From the cell containing the given text, extract its center point as [X, Y] coordinate. 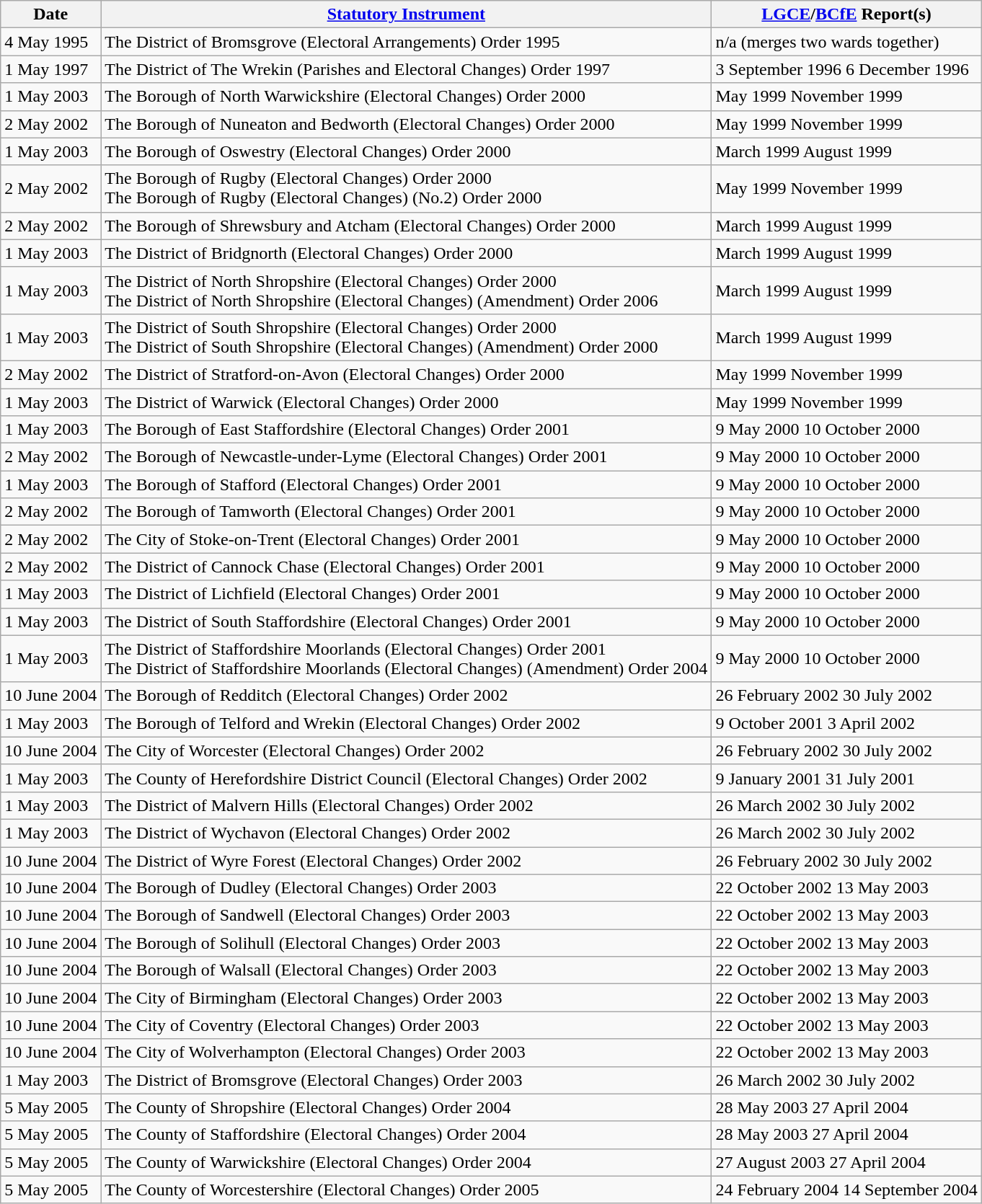
The District of Stratford-on-Avon (Electoral Changes) Order 2000 [407, 374]
The District of Wychavon (Electoral Changes) Order 2002 [407, 833]
The District of Warwick (Electoral Changes) Order 2000 [407, 402]
The District of Malvern Hills (Electoral Changes) Order 2002 [407, 805]
LGCE/BCfE Report(s) [846, 14]
1 May 1997 [50, 69]
The Borough of Telford and Wrekin (Electoral Changes) Order 2002 [407, 723]
The Borough of Shrewsbury and Atcham (Electoral Changes) Order 2000 [407, 226]
The County of Herefordshire District Council (Electoral Changes) Order 2002 [407, 778]
The Borough of Oswestry (Electoral Changes) Order 2000 [407, 151]
The District of The Wrekin (Parishes and Electoral Changes) Order 1997 [407, 69]
Date [50, 14]
The Borough of Dudley (Electoral Changes) Order 2003 [407, 888]
The Borough of Nuneaton and Bedworth (Electoral Changes) Order 2000 [407, 124]
The Borough of Stafford (Electoral Changes) Order 2001 [407, 484]
The Borough of Newcastle-under-Lyme (Electoral Changes) Order 2001 [407, 457]
The Borough of Redditch (Electoral Changes) Order 2002 [407, 696]
The District of Bromsgrove (Electoral Changes) Order 2003 [407, 1080]
n/a (merges two wards together) [846, 42]
The City of Wolverhampton (Electoral Changes) Order 2003 [407, 1053]
The City of Coventry (Electoral Changes) Order 2003 [407, 1025]
4 May 1995 [50, 42]
The County of Shropshire (Electoral Changes) Order 2004 [407, 1107]
The District of South Shropshire (Electoral Changes) Order 2000The District of South Shropshire (Electoral Changes) (Amendment) Order 2000 [407, 337]
24 February 2004 14 September 2004 [846, 1190]
The Borough of North Warwickshire (Electoral Changes) Order 2000 [407, 97]
9 October 2001 3 April 2002 [846, 723]
The District of South Staffordshire (Electoral Changes) Order 2001 [407, 621]
The Borough of Sandwell (Electoral Changes) Order 2003 [407, 916]
The Borough of Tamworth (Electoral Changes) Order 2001 [407, 512]
9 January 2001 31 July 2001 [846, 778]
Statutory Instrument [407, 14]
The District of Lichfield (Electoral Changes) Order 2001 [407, 594]
The County of Staffordshire (Electoral Changes) Order 2004 [407, 1135]
27 August 2003 27 April 2004 [846, 1162]
The District of Bridgnorth (Electoral Changes) Order 2000 [407, 253]
The Borough of Walsall (Electoral Changes) Order 2003 [407, 970]
The Borough of Solihull (Electoral Changes) Order 2003 [407, 943]
The City of Birmingham (Electoral Changes) Order 2003 [407, 998]
The District of Cannock Chase (Electoral Changes) Order 2001 [407, 567]
The County of Worcestershire (Electoral Changes) Order 2005 [407, 1190]
The City of Stoke-on-Trent (Electoral Changes) Order 2001 [407, 539]
The District of Bromsgrove (Electoral Arrangements) Order 1995 [407, 42]
3 September 1996 6 December 1996 [846, 69]
The Borough of Rugby (Electoral Changes) Order 2000The Borough of Rugby (Electoral Changes) (No.2) Order 2000 [407, 189]
The District of Wyre Forest (Electoral Changes) Order 2002 [407, 860]
The District of North Shropshire (Electoral Changes) Order 2000The District of North Shropshire (Electoral Changes) (Amendment) Order 2006 [407, 290]
The County of Warwickshire (Electoral Changes) Order 2004 [407, 1162]
The Borough of East Staffordshire (Electoral Changes) Order 2001 [407, 430]
The City of Worcester (Electoral Changes) Order 2002 [407, 751]
